For the text-containing cell, return its midpoint in (x, y) coordinate format. 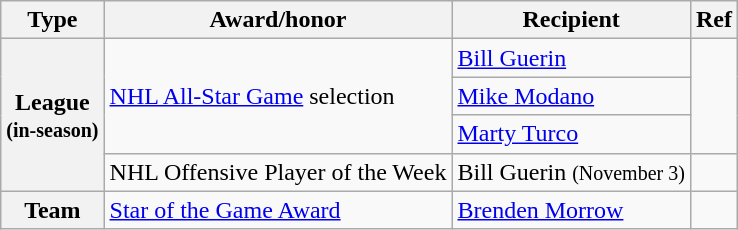
Type (52, 20)
Mike Modano (571, 96)
Bill Guerin (November 3) (571, 172)
NHL Offensive Player of the Week (278, 172)
Award/honor (278, 20)
League(in-season) (52, 115)
NHL All-Star Game selection (278, 96)
Marty Turco (571, 134)
Bill Guerin (571, 58)
Team (52, 210)
Brenden Morrow (571, 210)
Ref (714, 20)
Recipient (571, 20)
Star of the Game Award (278, 210)
